From the cell containing the given text, extract its center point as (x, y) coordinate. 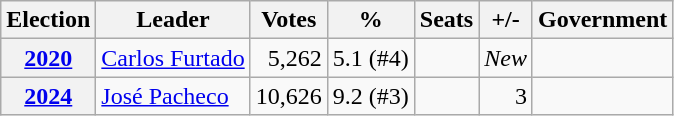
5,262 (288, 58)
Leader (173, 20)
10,626 (288, 96)
Government (602, 20)
Votes (288, 20)
3 (506, 96)
Seats (446, 20)
9.2 (#3) (370, 96)
Carlos Furtado (173, 58)
José Pacheco (173, 96)
Election (48, 20)
2024 (48, 96)
2020 (48, 58)
% (370, 20)
5.1 (#4) (370, 58)
New (506, 58)
+/- (506, 20)
